Output the [x, y] coordinate of the center of the cell containing the given text.  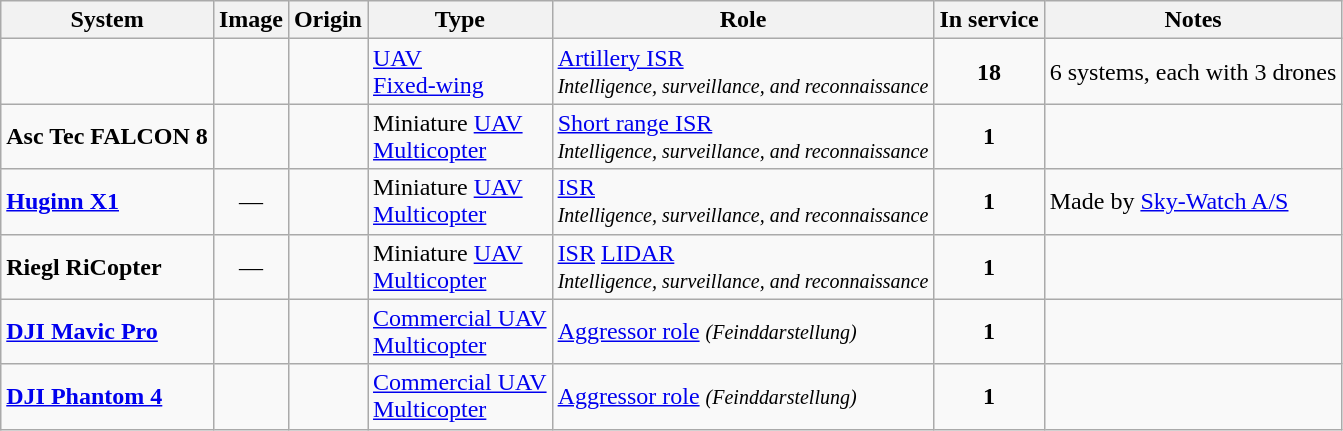
Huginn X1 [108, 202]
Image [250, 20]
ISRIntelligence, surveillance, and reconnaissance [743, 202]
Short range ISRIntelligence, surveillance, and reconnaissance [743, 136]
Type [460, 20]
In service [989, 20]
Asc Tec FALCON 8 [108, 136]
6 systems, each with 3 drones [1193, 72]
ISR LIDARIntelligence, surveillance, and reconnaissance [743, 266]
Origin [328, 20]
System [108, 20]
Notes [1193, 20]
Made by Sky-Watch A/S [1193, 202]
UAVFixed-wing [460, 72]
Riegl RiCopter [108, 266]
DJI Mavic Pro [108, 332]
Role [743, 20]
Artillery ISRIntelligence, surveillance, and reconnaissance [743, 72]
18 [989, 72]
DJI Phantom 4 [108, 396]
